Determine the [X, Y] coordinate at the center of the cell enclosing the given text.  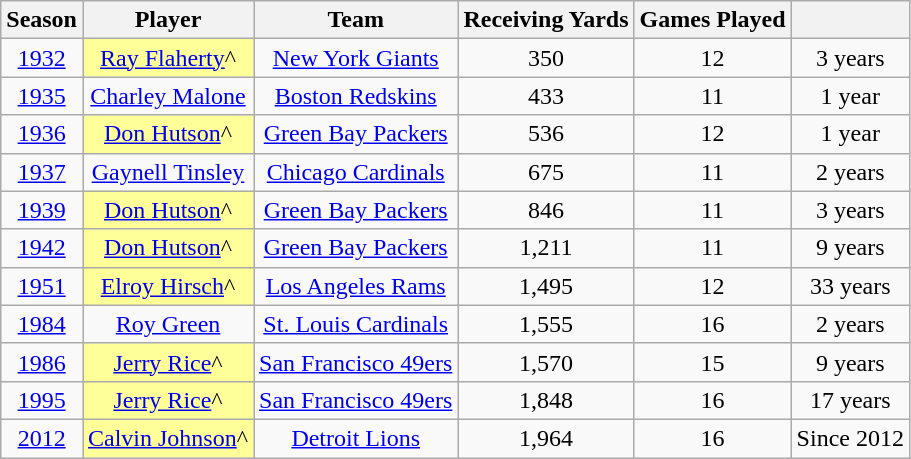
1,555 [546, 324]
Calvin Johnson^ [168, 438]
2012 [42, 438]
Games Played [712, 20]
1951 [42, 286]
Player [168, 20]
33 years [850, 286]
1,570 [546, 362]
Chicago Cardinals [356, 172]
St. Louis Cardinals [356, 324]
Roy Green [168, 324]
Gaynell Tinsley [168, 172]
350 [546, 58]
Boston Redskins [356, 96]
Detroit Lions [356, 438]
Elroy Hirsch^ [168, 286]
1,848 [546, 400]
536 [546, 134]
675 [546, 172]
Ray Flaherty^ [168, 58]
1939 [42, 210]
1,495 [546, 286]
1942 [42, 248]
Since 2012 [850, 438]
1937 [42, 172]
1995 [42, 400]
1984 [42, 324]
17 years [850, 400]
New York Giants [356, 58]
1932 [42, 58]
433 [546, 96]
846 [546, 210]
1936 [42, 134]
Los Angeles Rams [356, 286]
Team [356, 20]
Charley Malone [168, 96]
1,964 [546, 438]
1986 [42, 362]
15 [712, 362]
1,211 [546, 248]
1935 [42, 96]
Receiving Yards [546, 20]
Season [42, 20]
